Determine the (X, Y) coordinate at the center of the cell enclosing the given text.  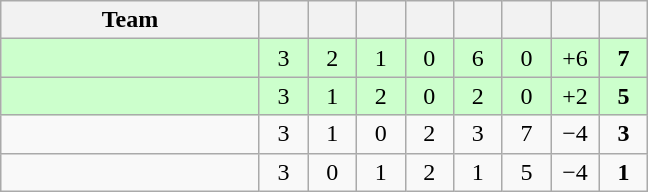
6 (478, 58)
+2 (576, 96)
Team (130, 20)
+6 (576, 58)
